For the text-containing cell, return its midpoint in (X, Y) coordinate format. 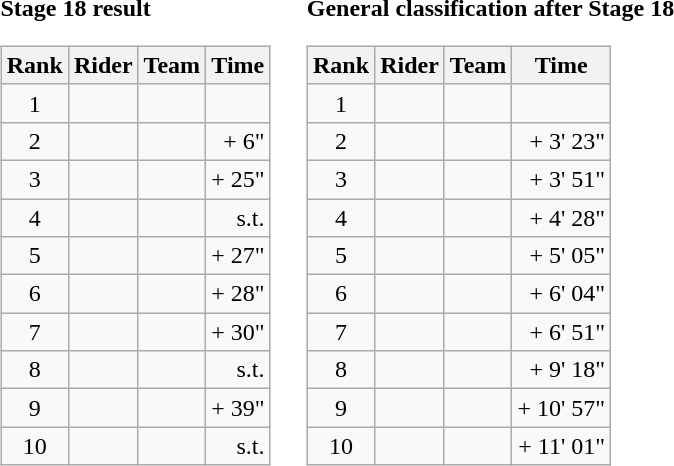
+ 6' 51" (562, 332)
+ 3' 51" (562, 179)
+ 11' 01" (562, 446)
+ 30" (238, 332)
+ 6" (238, 141)
+ 25" (238, 179)
+ 27" (238, 256)
+ 4' 28" (562, 217)
+ 10' 57" (562, 408)
+ 28" (238, 294)
+ 5' 05" (562, 256)
+ 9' 18" (562, 370)
+ 39" (238, 408)
+ 3' 23" (562, 141)
+ 6' 04" (562, 294)
